Extract the [X, Y] coordinate from the center of the cell holding the provided text.  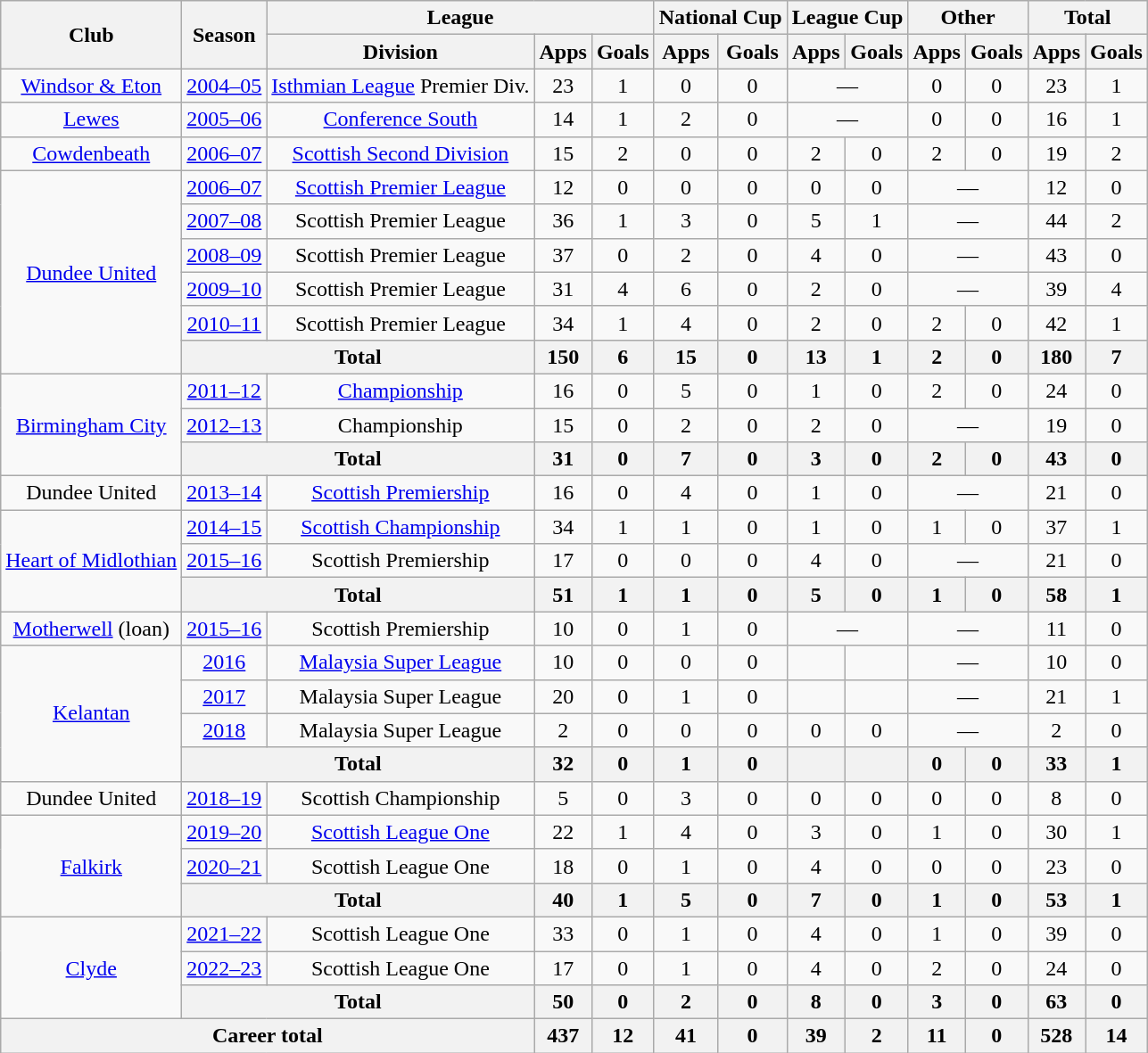
36 [563, 221]
Other [968, 18]
Falkirk [91, 866]
18 [563, 866]
National Cup [721, 18]
2007–08 [225, 221]
2021–22 [225, 934]
2011–12 [225, 391]
50 [563, 1002]
Kelantan [91, 713]
Isthmian League Premier Div. [401, 86]
2018 [225, 730]
Division [401, 52]
30 [1056, 832]
Heart of Midlothian [91, 561]
Windsor & Eton [91, 86]
Clyde [91, 967]
Scottish Second Division [401, 153]
150 [563, 357]
2004–05 [225, 86]
Conference South [401, 119]
2018–19 [225, 798]
22 [563, 832]
40 [563, 900]
Birmingham City [91, 424]
180 [1056, 357]
League [460, 18]
2010–11 [225, 323]
2009–10 [225, 289]
2019–20 [225, 832]
2005–06 [225, 119]
Season [225, 35]
53 [1056, 900]
44 [1056, 221]
32 [563, 764]
2014–15 [225, 527]
Lewes [91, 119]
63 [1056, 1002]
2020–21 [225, 866]
2008–09 [225, 255]
2013–14 [225, 493]
42 [1056, 323]
2012–13 [225, 425]
League Cup [847, 18]
13 [815, 357]
41 [686, 1036]
51 [563, 595]
20 [563, 696]
Club [91, 35]
58 [1056, 595]
2017 [225, 696]
2022–23 [225, 967]
Cowdenbeath [91, 153]
437 [563, 1036]
Career total [268, 1036]
528 [1056, 1036]
Motherwell (loan) [91, 629]
2016 [225, 662]
